Capture the cell that displays the provided text and extract its (X, Y) central coordinate. 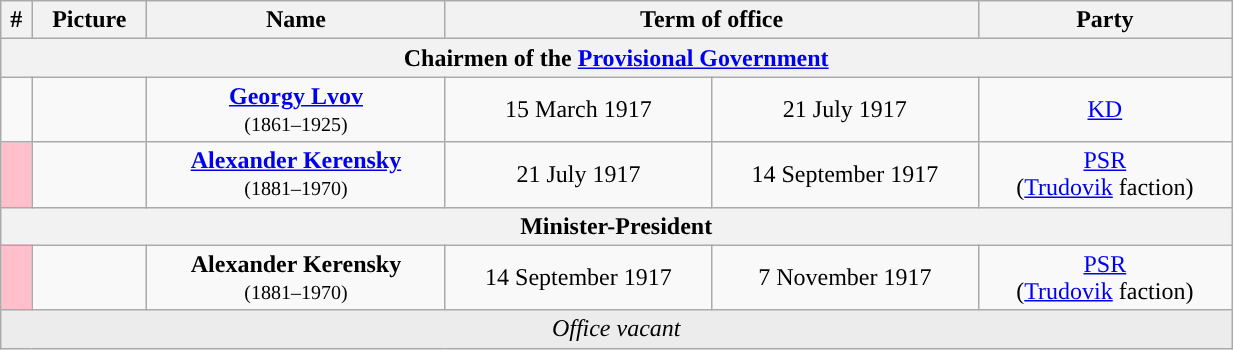
Name (296, 20)
Minister-President (616, 226)
Office vacant (616, 329)
KD (1105, 110)
# (16, 20)
Picture (90, 20)
Chairmen of the Provisional Government (616, 58)
Georgy Lvov(1861–1925) (296, 110)
Term of office (712, 20)
Party (1105, 20)
15 March 1917 (578, 110)
7 November 1917 (845, 278)
